Detect which cell encompasses the target text, then output its [x, y] center coordinate. 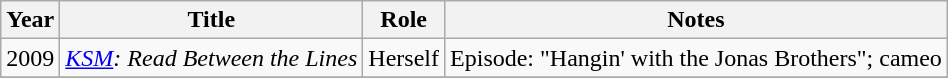
2009 [30, 58]
Year [30, 20]
Role [404, 20]
KSM: Read Between the Lines [212, 58]
Herself [404, 58]
Notes [696, 20]
Episode: "Hangin' with the Jonas Brothers"; cameo [696, 58]
Title [212, 20]
